Capture the cell that displays the provided text and extract its (x, y) central coordinate. 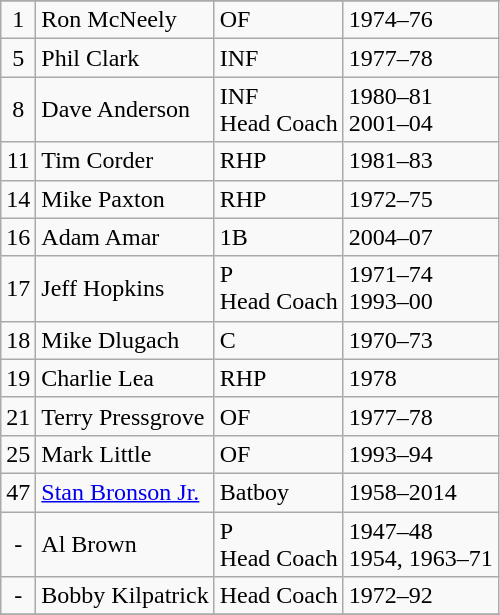
1974–76 (420, 20)
Mike Paxton (125, 199)
25 (18, 454)
INF (278, 58)
1972–92 (420, 596)
18 (18, 340)
19 (18, 378)
1971–741993–00 (420, 288)
Tim Corder (125, 161)
Batboy (278, 492)
Stan Bronson Jr. (125, 492)
Ron McNeely (125, 20)
1947–481954, 1963–71 (420, 544)
47 (18, 492)
Head Coach (278, 596)
Mark Little (125, 454)
14 (18, 199)
1972–75 (420, 199)
1978 (420, 378)
Dave Anderson (125, 110)
1970–73 (420, 340)
2004–07 (420, 237)
5 (18, 58)
Adam Amar (125, 237)
1980–812001–04 (420, 110)
17 (18, 288)
1958–2014 (420, 492)
1993–94 (420, 454)
Bobby Kilpatrick (125, 596)
8 (18, 110)
1 (18, 20)
1B (278, 237)
Terry Pressgrove (125, 416)
1981–83 (420, 161)
16 (18, 237)
Al Brown (125, 544)
C (278, 340)
Jeff Hopkins (125, 288)
Charlie Lea (125, 378)
Mike Dlugach (125, 340)
INFHead Coach (278, 110)
11 (18, 161)
21 (18, 416)
Phil Clark (125, 58)
